Identify which cell holds the provided text, then report its [x, y] central coordinate. 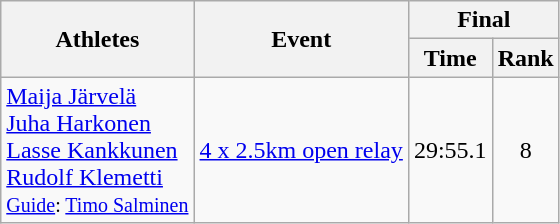
Rank [526, 58]
Final [484, 20]
Athletes [98, 39]
29:55.1 [450, 150]
Maija JärveläJuha HarkonenLasse KankkunenRudolf KlemettiGuide: Timo Salminen [98, 150]
4 x 2.5km open relay [301, 150]
8 [526, 150]
Event [301, 39]
Time [450, 58]
